Output the (X, Y) coordinate of the center of the cell containing the given text.  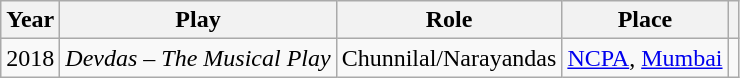
Devdas – The Musical Play (198, 58)
Play (198, 20)
Place (645, 20)
2018 (30, 58)
NCPA, Mumbai (645, 58)
Chunnilal/Narayandas (449, 58)
Year (30, 20)
Role (449, 20)
